Output the [X, Y] coordinate of the center of the cell containing the given text.  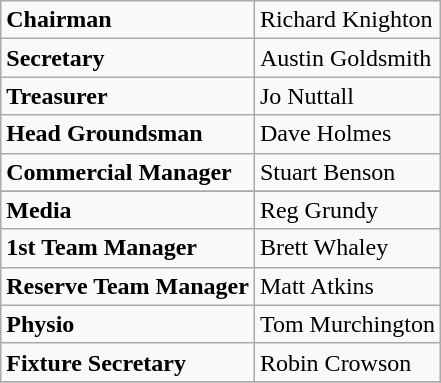
Reg Grundy [347, 210]
Brett Whaley [347, 248]
Richard Knighton [347, 20]
1st Team Manager [128, 248]
Reserve Team Manager [128, 286]
Head Groundsman [128, 134]
Stuart Benson [347, 172]
Robin Crowson [347, 362]
Austin Goldsmith [347, 58]
Dave Holmes [347, 134]
Jo Nuttall [347, 96]
Matt Atkins [347, 286]
Secretary [128, 58]
Physio [128, 324]
Media [128, 210]
Commercial Manager [128, 172]
Chairman [128, 20]
Treasurer [128, 96]
Fixture Secretary [128, 362]
Tom Murchington [347, 324]
